Locate the cell with the specified text and output its [X, Y] center coordinate. 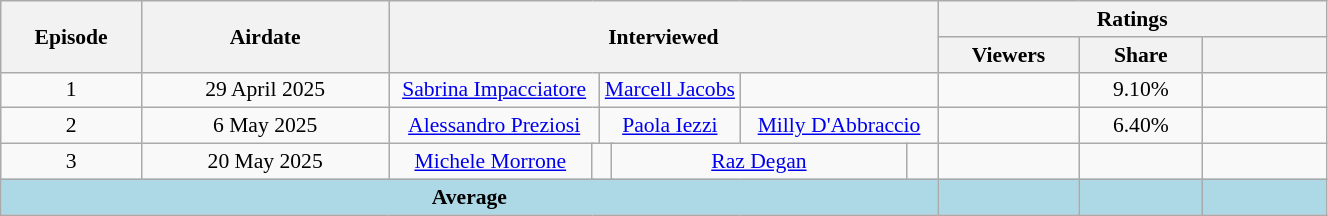
Share [1141, 55]
3 [72, 162]
Average [470, 197]
Ratings [1132, 19]
Sabrina Impacciatore [494, 90]
1 [72, 90]
2 [72, 126]
Paola Iezzi [670, 126]
Milly D'Abbraccio [839, 126]
6 May 2025 [264, 126]
20 May 2025 [264, 162]
Raz Degan [759, 162]
Interviewed [664, 36]
Michele Morrone [490, 162]
6.40% [1141, 126]
Viewers [1008, 55]
Episode [72, 36]
Marcell Jacobs [670, 90]
Airdate [264, 36]
Alessandro Preziosi [494, 126]
9.10% [1141, 90]
29 April 2025 [264, 90]
